Detect which cell encompasses the target text, then output its (x, y) center coordinate. 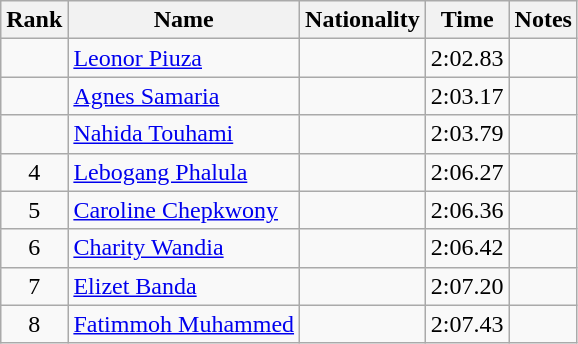
Nationality (363, 20)
4 (34, 172)
Nahida Touhami (184, 134)
Fatimmoh Muhammed (184, 324)
Name (184, 20)
5 (34, 210)
8 (34, 324)
2:03.17 (467, 96)
2:07.20 (467, 286)
6 (34, 248)
7 (34, 286)
Time (467, 20)
2:06.36 (467, 210)
Caroline Chepkwony (184, 210)
Notes (543, 20)
Rank (34, 20)
2:06.27 (467, 172)
2:06.42 (467, 248)
2:02.83 (467, 58)
Agnes Samaria (184, 96)
2:07.43 (467, 324)
Charity Wandia (184, 248)
Elizet Banda (184, 286)
Lebogang Phalula (184, 172)
Leonor Piuza (184, 58)
2:03.79 (467, 134)
